Return [x, y] of the center of cell containing provided text 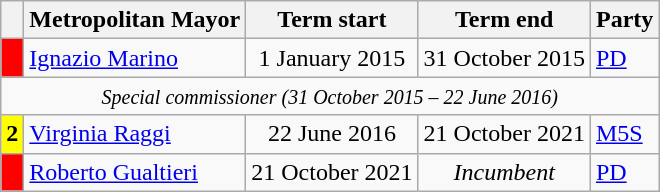
Term end [504, 20]
Virginia Raggi [135, 134]
22 June 2016 [332, 134]
31 October 2015 [504, 58]
Incumbent [504, 172]
Term start [332, 20]
1 January 2015 [332, 58]
Metropolitan Mayor [135, 20]
Special commissioner (31 October 2015 – 22 June 2016) [330, 96]
M5S [624, 134]
Ignazio Marino [135, 58]
2 [12, 134]
Roberto Gualtieri [135, 172]
Party [624, 20]
